Scan for the cell matching the given text and deliver its (X, Y) coordinate at center. 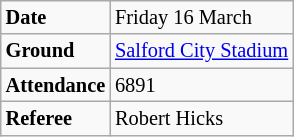
Referee (56, 118)
Salford City Stadium (202, 51)
Friday 16 March (202, 17)
Ground (56, 51)
Robert Hicks (202, 118)
Date (56, 17)
6891 (202, 85)
Attendance (56, 85)
